From the cell containing the given text, extract its center point as [X, Y] coordinate. 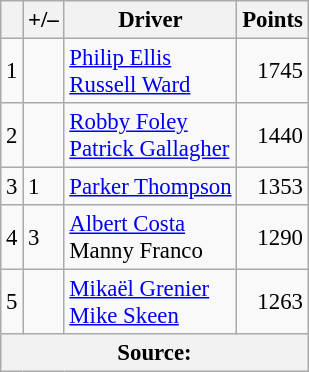
Source: [154, 353]
1290 [272, 238]
Driver [150, 20]
2 [12, 136]
1440 [272, 136]
Robby Foley Patrick Gallagher [150, 136]
5 [12, 302]
Albert Costa Manny Franco [150, 238]
Mikaël Grenier Mike Skeen [150, 302]
Points [272, 20]
4 [12, 238]
Parker Thompson [150, 187]
1353 [272, 187]
1263 [272, 302]
+/– [44, 20]
1745 [272, 72]
Philip Ellis Russell Ward [150, 72]
